Return the (X, Y) coordinate for the center point of the cell that contains the specified text.  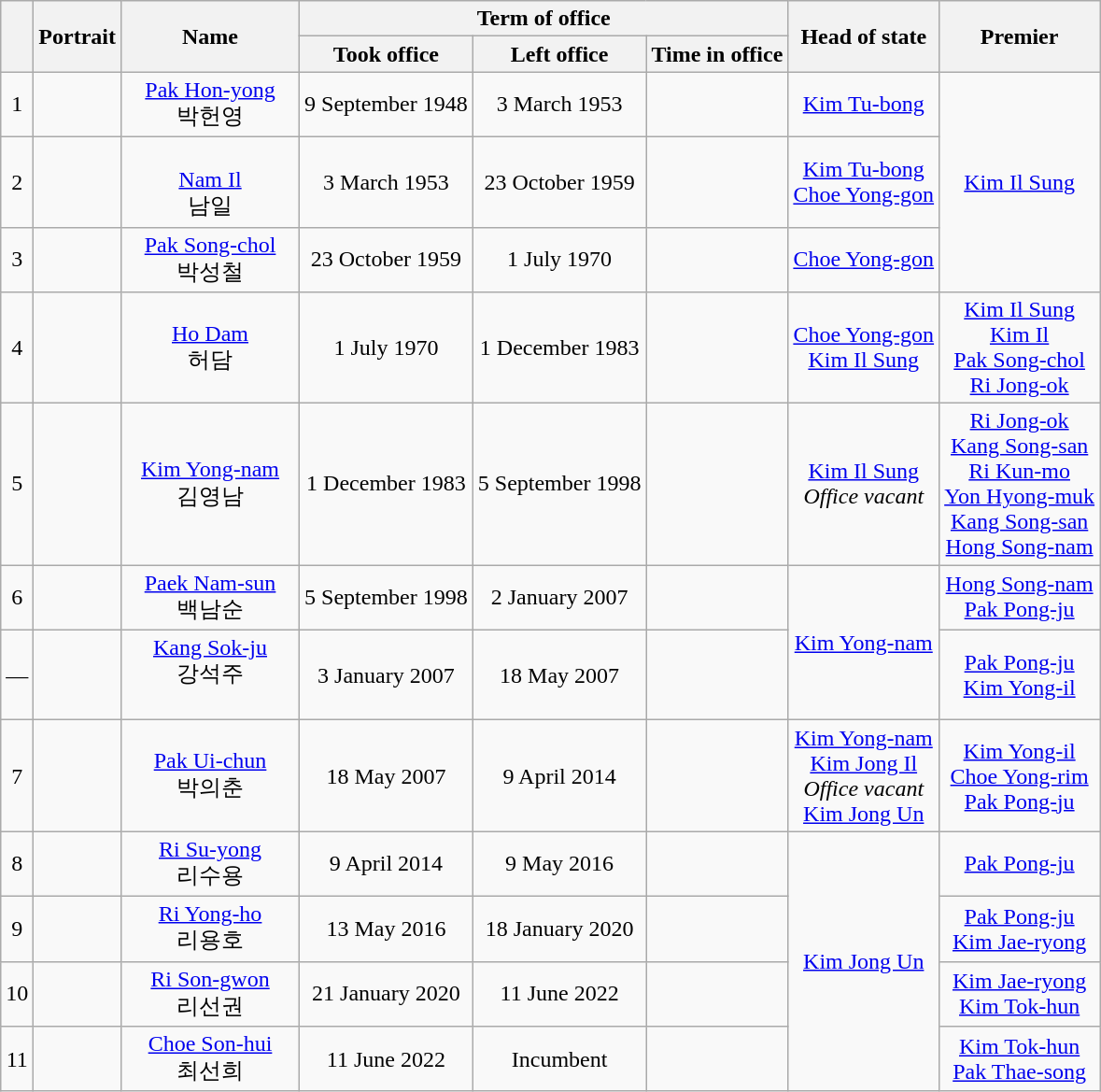
Choe Yong-gon (864, 260)
Pak Pong-ju (1020, 864)
Kim Il SungKim IlPak Song-cholRi Jong-ok (1020, 347)
Pak Pong-juKim Yong-il (1020, 674)
Kim Tok-hunPak Thae-song (1020, 1059)
Premier (1020, 36)
Pak Hon-yong박헌영 (209, 105)
Head of state (864, 36)
Kim Il Sung (1020, 182)
Nam Il남일 (209, 181)
8 (17, 864)
Paek Nam-sun백남순 (209, 598)
Term of office (543, 19)
Kim Yong-namKim Jong IlOffice vacantKim Jong Un (864, 775)
1 (17, 105)
Incumbent (559, 1059)
Left office (559, 54)
9 September 1948 (387, 105)
11 (17, 1059)
9 May 2016 (559, 864)
— (17, 674)
4 (17, 347)
Portrait (78, 36)
9 (17, 929)
2 (17, 181)
Kim Il SungOffice vacant (864, 484)
Took office (387, 54)
Ri Jong-okKang Song-sanRi Kun-moYon Hyong-mukKang Song-sanHong Song-nam (1020, 484)
Kim Jae-ryongKim Tok-hun (1020, 994)
Kim Tu-bong (864, 105)
10 (17, 994)
Ri Son-gwon리선권 (209, 994)
Kim Yong-nam김영남 (209, 484)
Name (209, 36)
Kim Yong-ilChoe Yong-rimPak Pong-ju (1020, 775)
Ri Su-yong리수용 (209, 864)
Ho Dam허담 (209, 347)
3 (17, 260)
6 (17, 598)
Kim Tu-bongChoe Yong-gon (864, 181)
Choe Yong-gonKim Il Sung (864, 347)
7 (17, 775)
Kim Yong-nam (864, 643)
Pak Song-chol박성철 (209, 260)
13 May 2016 (387, 929)
Pak Ui-chun박의춘 (209, 775)
Ri Yong-ho리용호 (209, 929)
Pak Pong-juKim Jae-ryong (1020, 929)
2 January 2007 (559, 598)
5 (17, 484)
Choe Son-hui최선희 (209, 1059)
Kang Sok-ju강석주 (209, 674)
21 January 2020 (387, 994)
18 January 2020 (559, 929)
Kim Jong Un (864, 961)
3 January 2007 (387, 674)
Time in office (717, 54)
Hong Song-namPak Pong-ju (1020, 598)
